Extract the [X, Y] coordinate from the center of the cell holding the provided text.  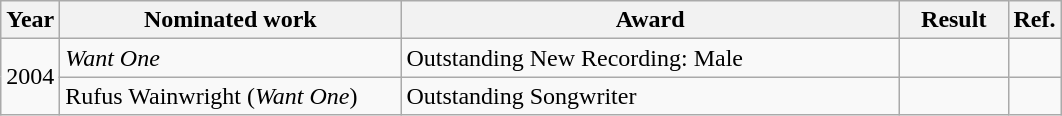
Outstanding New Recording: Male [650, 58]
Result [954, 20]
Want One [230, 58]
Award [650, 20]
Outstanding Songwriter [650, 96]
Ref. [1034, 20]
Year [30, 20]
Rufus Wainwright (Want One) [230, 96]
2004 [30, 77]
Nominated work [230, 20]
